Find where the given text appears and provide that cell's center as (X, Y) coordinate. 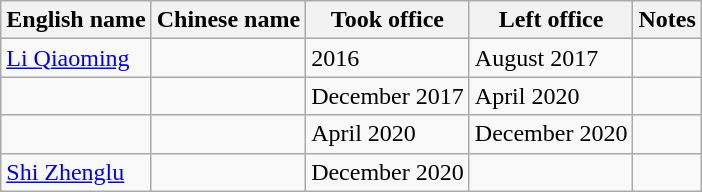
Took office (388, 20)
2016 (388, 58)
Chinese name (228, 20)
English name (76, 20)
Li Qiaoming (76, 58)
Notes (667, 20)
Left office (551, 20)
Shi Zhenglu (76, 172)
December 2017 (388, 96)
August 2017 (551, 58)
